Pinpoint the cell where the given text exists, returning its [X, Y] midpoint coordinate. 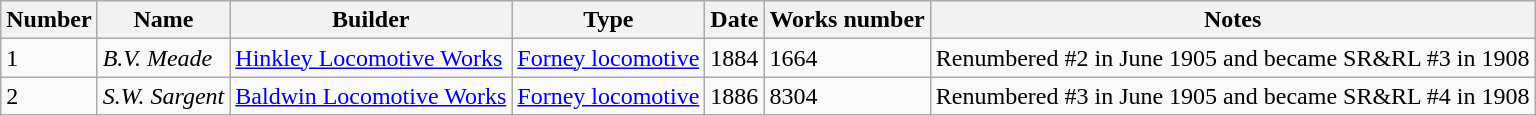
Hinkley Locomotive Works [371, 58]
8304 [847, 96]
S.W. Sargent [164, 96]
2 [49, 96]
Builder [371, 20]
1664 [847, 58]
1 [49, 58]
B.V. Meade [164, 58]
Date [734, 20]
Name [164, 20]
1886 [734, 96]
1884 [734, 58]
Renumbered #2 in June 1905 and became SR&RL #3 in 1908 [1232, 58]
Baldwin Locomotive Works [371, 96]
Number [49, 20]
Works number [847, 20]
Notes [1232, 20]
Type [608, 20]
Renumbered #3 in June 1905 and became SR&RL #4 in 1908 [1232, 96]
